Output the (X, Y) coordinate of the center of the cell containing the given text.  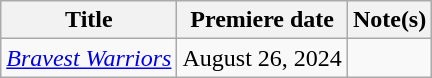
Note(s) (389, 20)
Premiere date (262, 20)
Title (89, 20)
August 26, 2024 (262, 58)
Bravest Warriors (89, 58)
